Locate the cell with the specified text and output its (X, Y) center coordinate. 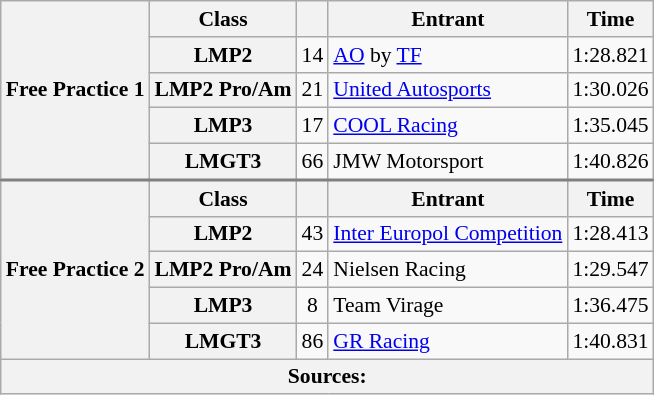
Sources: (328, 377)
21 (313, 90)
14 (313, 55)
Free Practice 1 (76, 90)
GR Racing (448, 341)
1:28.821 (610, 55)
AO by TF (448, 55)
17 (313, 126)
1:28.413 (610, 234)
United Autosports (448, 90)
1:35.045 (610, 126)
24 (313, 270)
Team Virage (448, 306)
86 (313, 341)
1:40.831 (610, 341)
Free Practice 2 (76, 270)
Nielsen Racing (448, 270)
8 (313, 306)
COOL Racing (448, 126)
1:40.826 (610, 162)
Inter Europol Competition (448, 234)
1:30.026 (610, 90)
JMW Motorsport (448, 162)
1:36.475 (610, 306)
1:29.547 (610, 270)
43 (313, 234)
66 (313, 162)
